From the cell containing the given text, extract its center point as (X, Y) coordinate. 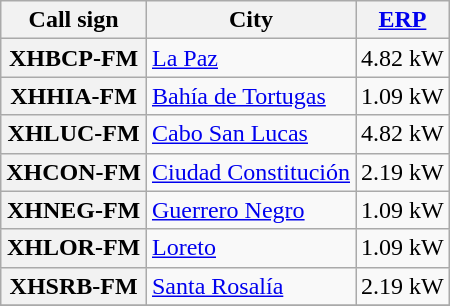
XHLOR-FM (74, 248)
XHHIA-FM (74, 96)
La Paz (250, 58)
City (250, 20)
XHLUC-FM (74, 134)
Santa Rosalía (250, 286)
XHSRB-FM (74, 286)
Loreto (250, 248)
XHCON-FM (74, 172)
Guerrero Negro (250, 210)
XHNEG-FM (74, 210)
ERP (403, 20)
Cabo San Lucas (250, 134)
XHBCP-FM (74, 58)
Call sign (74, 20)
Ciudad Constitución (250, 172)
Bahía de Tortugas (250, 96)
